Output the [x, y] coordinate of the center of the cell containing the given text.  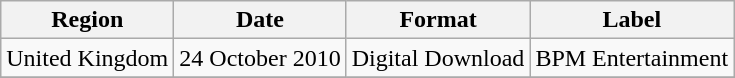
Region [88, 20]
Format [438, 20]
BPM Entertainment [632, 58]
Date [260, 20]
United Kingdom [88, 58]
24 October 2010 [260, 58]
Label [632, 20]
Digital Download [438, 58]
